Find where the given text appears and provide that cell's center as (x, y) coordinate. 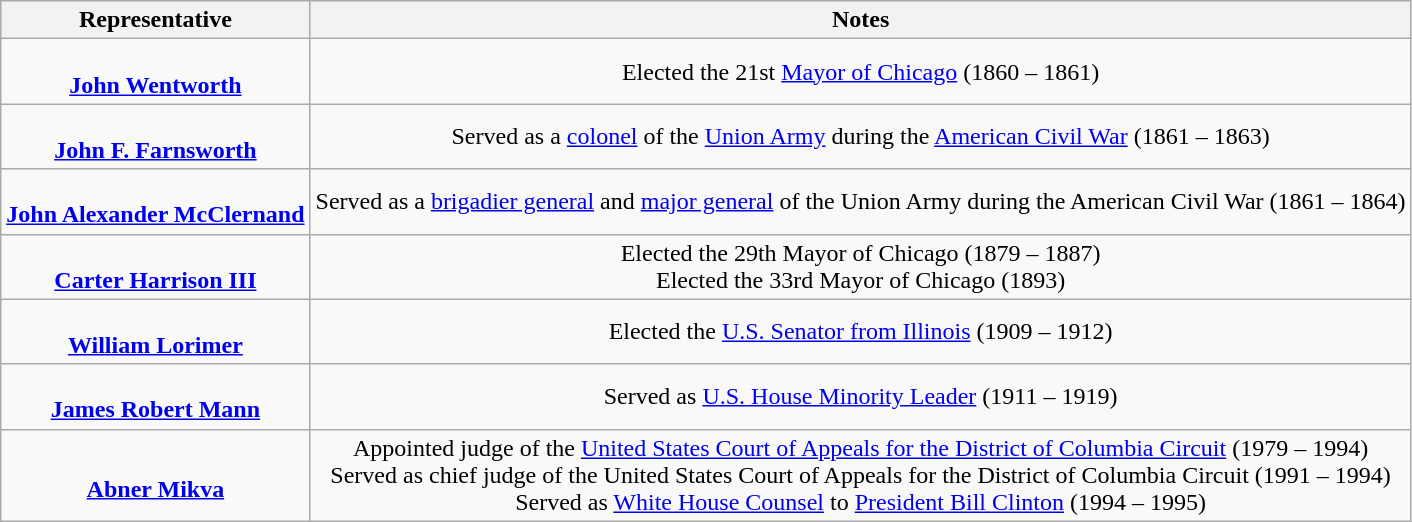
Abner Mikva (156, 475)
Representative (156, 20)
William Lorimer (156, 332)
Served as U.S. House Minority Leader (1911 – 1919) (860, 396)
Elected the U.S. Senator from Illinois (1909 – 1912) (860, 332)
John Wentworth (156, 72)
John F. Farnsworth (156, 136)
Served as a brigadier general and major general of the Union Army during the American Civil War (1861 – 1864) (860, 202)
Carter Harrison III (156, 266)
Served as a colonel of the Union Army during the American Civil War (1861 – 1863) (860, 136)
James Robert Mann (156, 396)
John Alexander McClernand (156, 202)
Elected the 29th Mayor of Chicago (1879 – 1887)Elected the 33rd Mayor of Chicago (1893) (860, 266)
Elected the 21st Mayor of Chicago (1860 – 1861) (860, 72)
Notes (860, 20)
